Provide the (X, Y) coordinate of the cell's center where the given text is located.  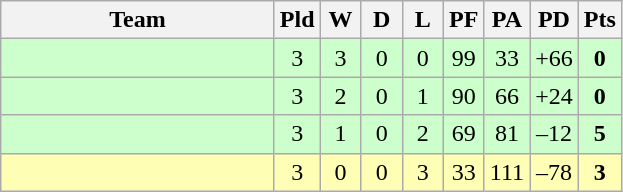
L (422, 20)
PF (464, 20)
111 (506, 172)
90 (464, 96)
PD (554, 20)
+24 (554, 96)
PA (506, 20)
–12 (554, 134)
81 (506, 134)
66 (506, 96)
Pts (600, 20)
Pld (297, 20)
–78 (554, 172)
5 (600, 134)
D (382, 20)
69 (464, 134)
+66 (554, 58)
Team (138, 20)
W (340, 20)
99 (464, 58)
